Capture the cell that displays the provided text and extract its [X, Y] central coordinate. 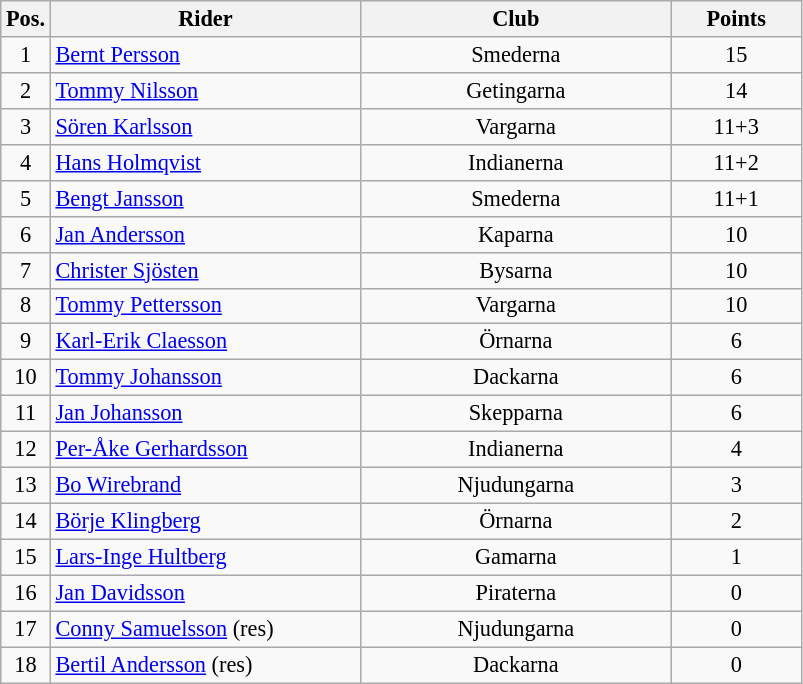
13 [26, 485]
Per-Åke Gerhardsson [205, 450]
9 [26, 342]
Christer Sjösten [205, 270]
Karl-Erik Claesson [205, 342]
Piraterna [516, 593]
17 [26, 629]
5 [26, 198]
11+1 [736, 198]
18 [26, 665]
Bysarna [516, 270]
11+3 [736, 126]
Hans Holmqvist [205, 162]
Conny Samuelsson (res) [205, 629]
Bengt Jansson [205, 198]
Tommy Pettersson [205, 306]
Sören Karlsson [205, 126]
Rider [205, 19]
Tommy Nilsson [205, 90]
Getingarna [516, 90]
Kaparna [516, 234]
Jan Davidsson [205, 593]
Gamarna [516, 557]
Skepparna [516, 414]
Lars-Inge Hultberg [205, 557]
Bo Wirebrand [205, 485]
Jan Andersson [205, 234]
Bernt Persson [205, 55]
Bertil Andersson (res) [205, 665]
Club [516, 19]
11+2 [736, 162]
Jan Johansson [205, 414]
Points [736, 19]
16 [26, 593]
Börje Klingberg [205, 521]
7 [26, 270]
8 [26, 306]
Pos. [26, 19]
12 [26, 450]
11 [26, 414]
Tommy Johansson [205, 378]
